Locate the cell with the specified text and output its (x, y) center coordinate. 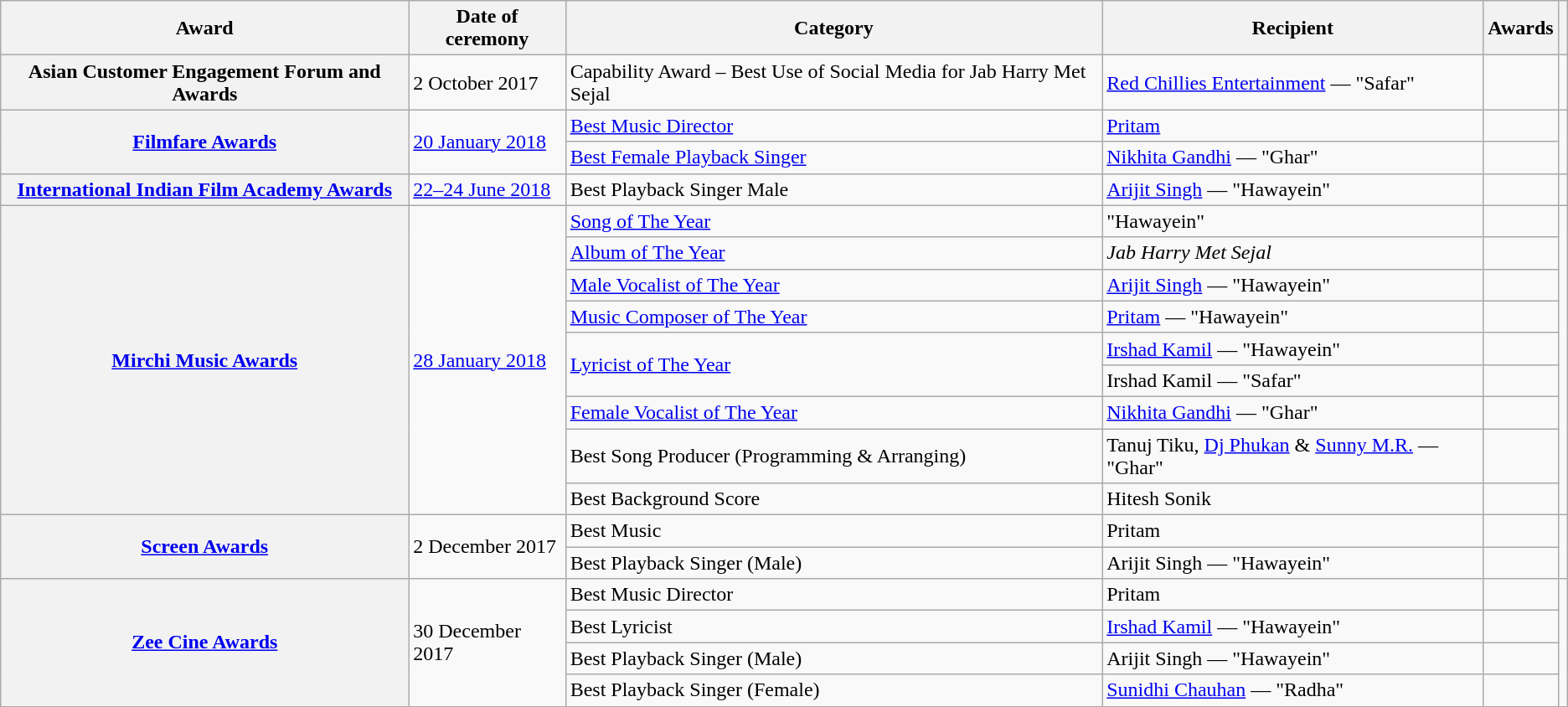
Female Vocalist of The Year (834, 412)
20 January 2018 (487, 142)
Zee Cine Awards (204, 642)
Awards (1521, 28)
Filmfare Awards (204, 142)
Red Chillies Entertainment — "Safar" (1293, 82)
Recipient (1293, 28)
Best Playback Singer Male (834, 189)
Award (204, 28)
22–24 June 2018 (487, 189)
Lyricist of The Year (834, 364)
Jab Harry Met Sejal (1293, 253)
International Indian Film Academy Awards (204, 189)
Pritam — "Hawayein" (1293, 317)
Sunidhi Chauhan — "Radha" (1293, 690)
Best Music (834, 531)
2 October 2017 (487, 82)
28 January 2018 (487, 360)
Best Lyricist (834, 627)
Music Composer of The Year (834, 317)
30 December 2017 (487, 642)
Best Playback Singer (Female) (834, 690)
Male Vocalist of The Year (834, 285)
Best Background Score (834, 499)
Category (834, 28)
Album of The Year (834, 253)
Best Female Playback Singer (834, 157)
Date of ceremony (487, 28)
2 December 2017 (487, 547)
"Hawayein" (1293, 221)
Hitesh Sonik (1293, 499)
Tanuj Tiku, Dj Phukan & Sunny M.R. — "Ghar" (1293, 456)
Irshad Kamil — "Safar" (1293, 380)
Asian Customer Engagement Forum and Awards (204, 82)
Best Song Producer (Programming & Arranging) (834, 456)
Screen Awards (204, 547)
Mirchi Music Awards (204, 360)
Song of The Year (834, 221)
Capability Award – Best Use of Social Media for Jab Harry Met Sejal (834, 82)
